Capture the cell that displays the provided text and extract its [x, y] central coordinate. 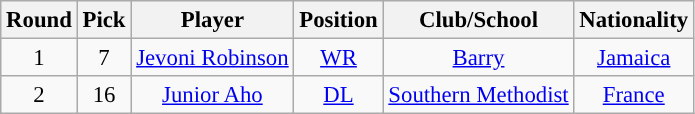
7 [104, 58]
WR [338, 58]
Round [39, 20]
Pick [104, 20]
16 [104, 95]
2 [39, 95]
Jevoni Robinson [212, 58]
Position [338, 20]
DL [338, 95]
Club/School [478, 20]
1 [39, 58]
Barry [478, 58]
Player [212, 20]
Nationality [634, 20]
Southern Methodist [478, 95]
Junior Aho [212, 95]
Jamaica [634, 58]
France [634, 95]
